Find where the given text appears and provide that cell's center as [X, Y] coordinate. 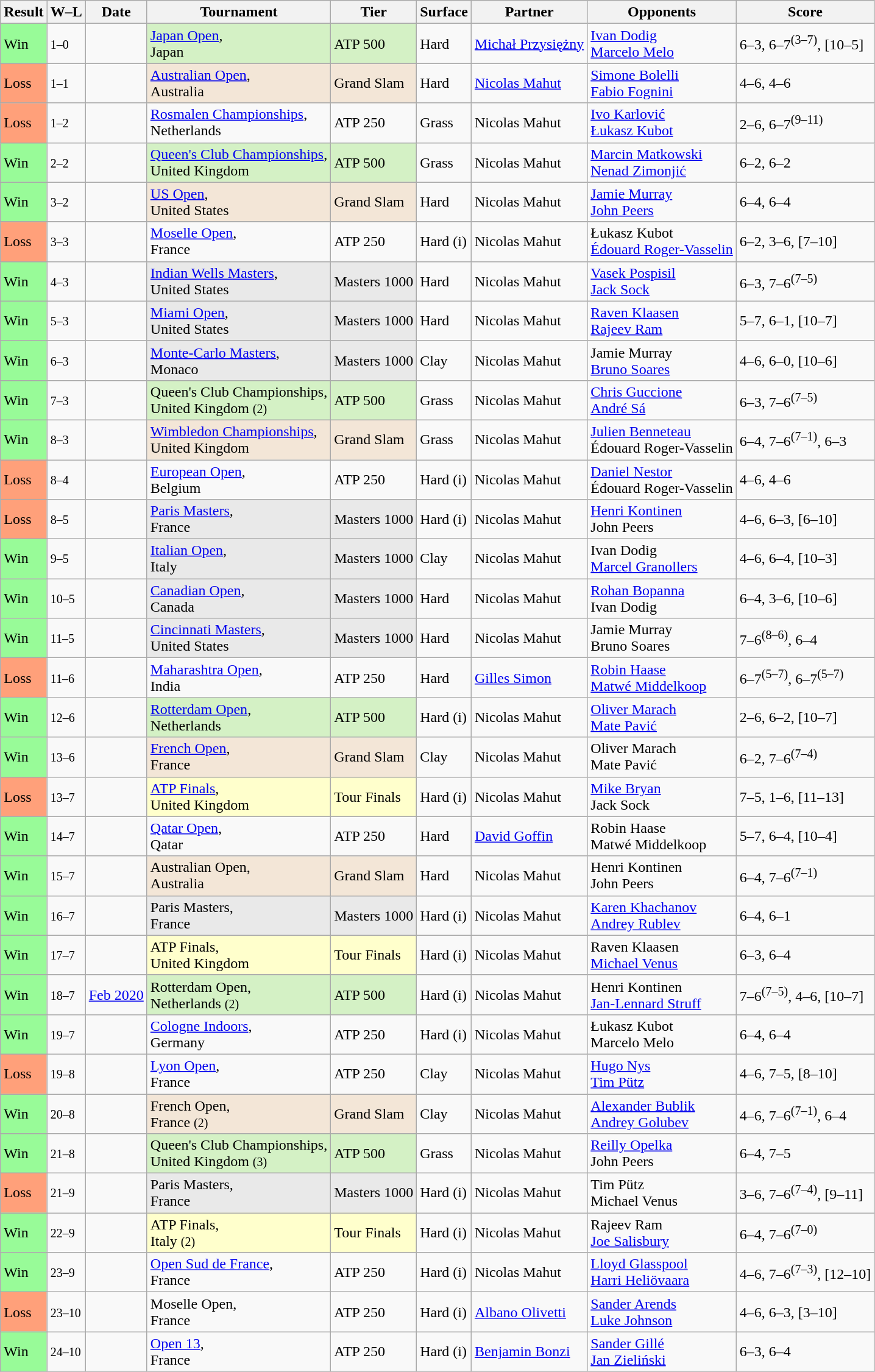
ATP Finals,Italy (2) [239, 1233]
11–5 [66, 638]
Łukasz Kubot Édouard Roger-Vasselin [662, 241]
Jamie Murray John Peers [662, 202]
10–5 [66, 598]
Gilles Simon [529, 677]
Vasek Pospisil Jack Sock [662, 281]
Miami Open,United States [239, 320]
Alexander Bublik Andrey Golubev [662, 1114]
Queen's Club Championships,United Kingdom (2) [239, 400]
Karen Khachanov Andrey Rublev [662, 915]
Mike Bryan Jack Sock [662, 797]
US Open,United States [239, 202]
French Open,France [239, 757]
Japan Open,Japan [239, 44]
2–6, 6–2, [10–7] [805, 718]
Albano Olivetti [529, 1312]
6–3, 6–7(3–7), [10–5] [805, 44]
6–4, 6–1 [805, 915]
18–7 [66, 994]
Rajeev Ram Joe Salisbury [662, 1233]
3–6, 7–6(7–4), [9–11] [805, 1193]
Michał Przysiężny [529, 44]
14–7 [66, 836]
Daniel Nestor Édouard Roger-Vasselin [662, 479]
13–7 [66, 797]
4–6, 6–3, [6–10] [805, 519]
21–9 [66, 1193]
8–3 [66, 440]
6–4, 7–6(7–1) [805, 876]
1–1 [66, 83]
2–2 [66, 162]
23–10 [66, 1312]
16–7 [66, 915]
13–6 [66, 757]
W–L [66, 12]
French Open,France (2) [239, 1114]
8–4 [66, 479]
Score [805, 12]
Tournament [239, 12]
7–6(7–5), 4–6, [10–7] [805, 994]
4–6, 7–5, [8–10] [805, 1073]
2–6, 6–7(9–11) [805, 123]
19–7 [66, 1034]
4–3 [66, 281]
Ivan Dodig Marcelo Melo [662, 44]
Queen's Club Championships,United Kingdom [239, 162]
Henri Kontinen Jan-Lennard Struff [662, 994]
Queen's Club Championships,United Kingdom (3) [239, 1154]
6–3 [66, 361]
1–2 [66, 123]
7–6(8–6), 6–4 [805, 638]
Monte-Carlo Masters,Monaco [239, 361]
Indian Wells Masters,United States [239, 281]
6–2, 6–2 [805, 162]
3–2 [66, 202]
Julien Benneteau Édouard Roger-Vasselin [662, 440]
Italian Open,Italy [239, 559]
Rohan Bopanna Ivan Dodig [662, 598]
6–4, 7–5 [805, 1154]
Łukasz Kubot Marcelo Melo [662, 1034]
5–7, 6–1, [10–7] [805, 320]
5–3 [66, 320]
7–3 [66, 400]
6–7(5–7), 6–7(5–7) [805, 677]
15–7 [66, 876]
Rosmalen Championships,Netherlands [239, 123]
12–6 [66, 718]
Hugo Nys Tim Pütz [662, 1073]
Open 13,France [239, 1351]
24–10 [66, 1351]
22–9 [66, 1233]
6–2, 7–6(7–4) [805, 757]
8–5 [66, 519]
Raven Klaasen Rajeev Ram [662, 320]
Benjamin Bonzi [529, 1351]
4–6, 7–6(7–1), 6–4 [805, 1114]
Cologne Indoors,Germany [239, 1034]
Lyon Open,France [239, 1073]
6–4, 7–6(7–1), 6–3 [805, 440]
Rotterdam Open, Netherlands (2) [239, 994]
6–4, 7–6(7–0) [805, 1233]
Sander Arends Luke Johnson [662, 1312]
Opponents [662, 12]
4–6, 6–3, [3–10] [805, 1312]
4–6, 6–0, [10–6] [805, 361]
5–7, 6–4, [10–4] [805, 836]
Chris Guccione André Sá [662, 400]
Marcin Matkowski Nenad Zimonjić [662, 162]
Surface [444, 12]
11–6 [66, 677]
17–7 [66, 955]
3–3 [66, 241]
1–0 [66, 44]
Cincinnati Masters,United States [239, 638]
6–2, 3–6, [7–10] [805, 241]
Canadian Open,Canada [239, 598]
21–8 [66, 1154]
David Goffin [529, 836]
Simone Bolelli Fabio Fognini [662, 83]
4–6, 7–6(7–3), [12–10] [805, 1272]
Reilly Opelka John Peers [662, 1154]
Result [24, 12]
Maharashtra Open,India [239, 677]
Open Sud de France,France [239, 1272]
Raven Klaasen Michael Venus [662, 955]
20–8 [66, 1114]
9–5 [66, 559]
Date [116, 12]
Tier [374, 12]
Feb 2020 [116, 994]
Sander Gillé Jan Zieliński [662, 1351]
Lloyd Glasspool Harri Heliövaara [662, 1272]
Partner [529, 12]
Tim Pütz Michael Venus [662, 1193]
4–6, 6–4, [10–3] [805, 559]
Wimbledon Championships,United Kingdom [239, 440]
19–8 [66, 1073]
Ivo Karlović Łukasz Kubot [662, 123]
European Open,Belgium [239, 479]
Rotterdam Open,Netherlands [239, 718]
6–4, 3–6, [10–6] [805, 598]
Ivan Dodig Marcel Granollers [662, 559]
Qatar Open,Qatar [239, 836]
7–5, 1–6, [11–13] [805, 797]
23–9 [66, 1272]
